Extract the (x, y) coordinate from the center of the cell holding the provided text.  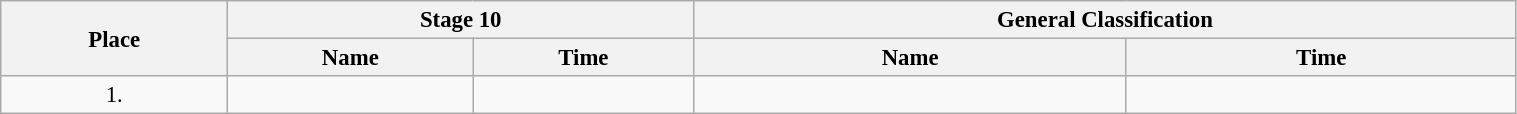
Place (114, 38)
Stage 10 (461, 20)
General Classification (1105, 20)
1. (114, 95)
